Find where the given text appears and provide that cell's center as (x, y) coordinate. 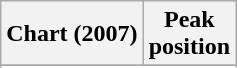
Chart (2007) (72, 34)
Peakposition (189, 34)
